For the text-containing cell, return its midpoint in (x, y) coordinate format. 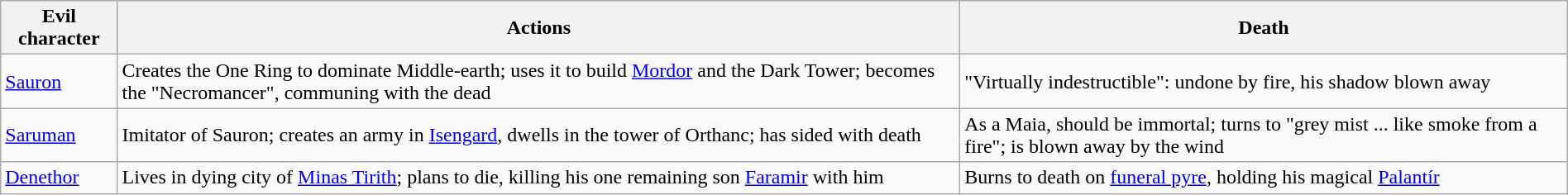
As a Maia, should be immortal; turns to "grey mist ... like smoke from a fire"; is blown away by the wind (1264, 136)
Burns to death on funeral pyre, holding his magical Palantír (1264, 178)
Death (1264, 28)
Sauron (60, 81)
Creates the One Ring to dominate Middle-earth; uses it to build Mordor and the Dark Tower; becomes the "Necromancer", communing with the dead (539, 81)
Imitator of Sauron; creates an army in Isengard, dwells in the tower of Orthanc; has sided with death (539, 136)
Evil character (60, 28)
Actions (539, 28)
Denethor (60, 178)
Saruman (60, 136)
"Virtually indestructible": undone by fire, his shadow blown away (1264, 81)
Lives in dying city of Minas Tirith; plans to die, killing his one remaining son Faramir with him (539, 178)
